Extract the [x, y] coordinate from the center of the cell holding the provided text.  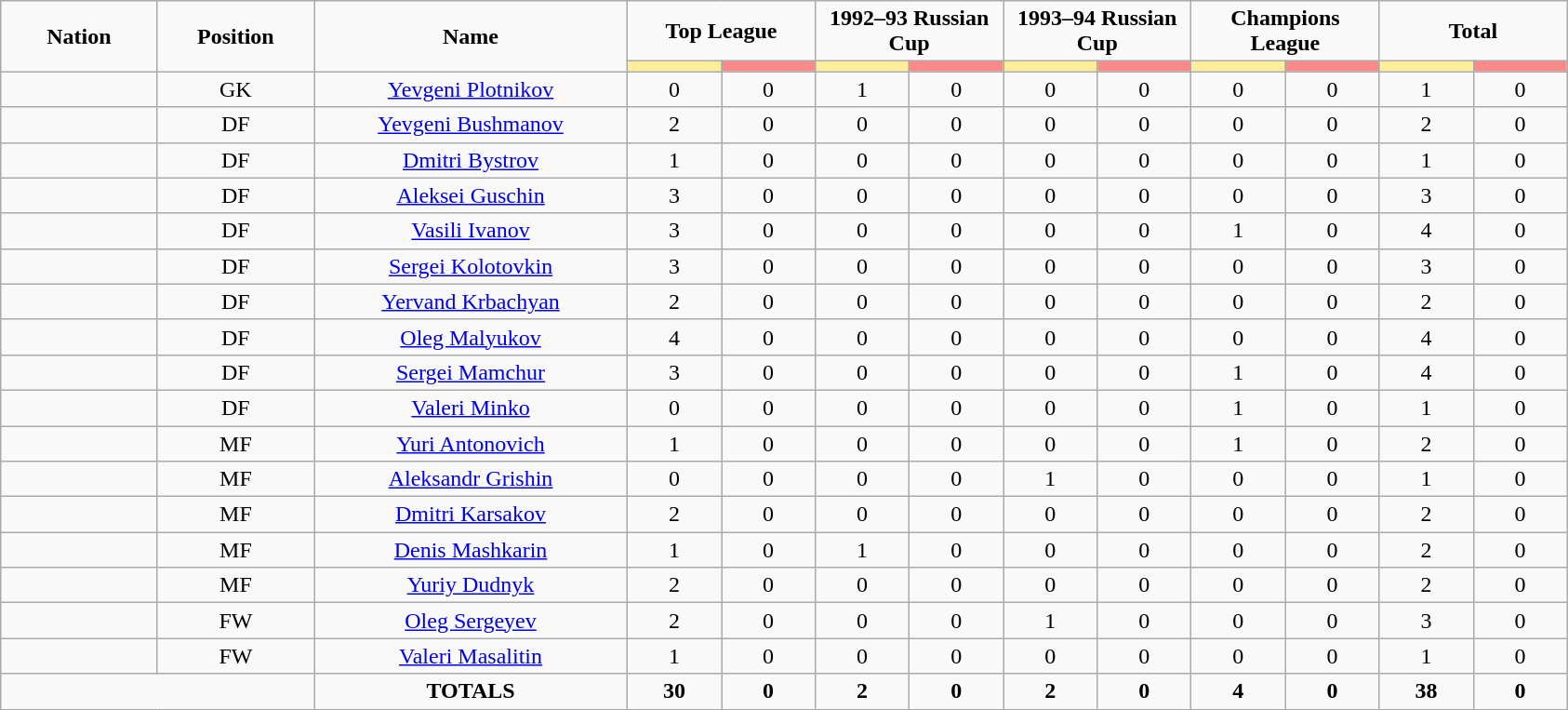
Sergei Mamchur [471, 372]
Position [235, 36]
Nation [79, 36]
Valeri Masalitin [471, 656]
Vasili Ivanov [471, 231]
TOTALS [471, 691]
1993–94 Russian Cup [1097, 32]
Aleksandr Grishin [471, 479]
38 [1427, 691]
Champions League [1285, 32]
Aleksei Guschin [471, 195]
Top League [721, 32]
Valeri Minko [471, 408]
1992–93 Russian Cup [910, 32]
Yevgeni Plotnikov [471, 89]
Yuriy Dudnyk [471, 585]
Oleg Sergeyev [471, 621]
GK [235, 89]
Yuri Antonovich [471, 444]
Name [471, 36]
Denis Mashkarin [471, 550]
Oleg Malyukov [471, 337]
30 [673, 691]
Total [1473, 32]
Sergei Kolotovkin [471, 266]
Dmitri Bystrov [471, 160]
Yervand Krbachyan [471, 301]
Yevgeni Bushmanov [471, 125]
Dmitri Karsakov [471, 515]
